Identify which cell holds the provided text, then report its [x, y] central coordinate. 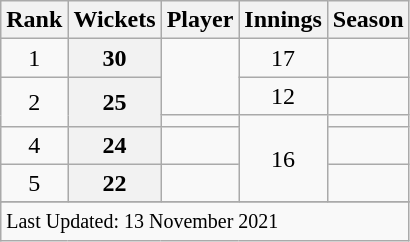
16 [283, 158]
5 [34, 183]
24 [114, 145]
Innings [283, 20]
Rank [34, 20]
Wickets [114, 20]
30 [114, 58]
Last Updated: 13 November 2021 [205, 221]
1 [34, 58]
Season [368, 20]
12 [283, 96]
25 [114, 102]
22 [114, 183]
4 [34, 145]
2 [34, 102]
17 [283, 58]
Player [200, 20]
